From the cell containing the given text, extract its center point as (X, Y) coordinate. 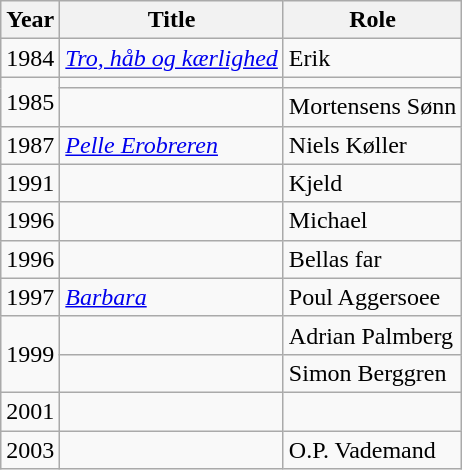
Michael (372, 221)
Pelle Erobreren (172, 145)
O.P. Vademand (372, 449)
2001 (30, 411)
Bellas far (372, 259)
Title (172, 20)
Kjeld (372, 183)
Simon Berggren (372, 373)
Year (30, 20)
2003 (30, 449)
1991 (30, 183)
Niels Køller (372, 145)
Role (372, 20)
Erik (372, 58)
1997 (30, 297)
Tro, håb og kærlighed (172, 58)
1985 (30, 102)
1999 (30, 354)
Adrian Palmberg (372, 335)
Poul Aggersoee (372, 297)
Barbara (172, 297)
Mortensens Sønn (372, 107)
1984 (30, 58)
1987 (30, 145)
